Determine the [X, Y] coordinate at the center of the cell enclosing the given text.  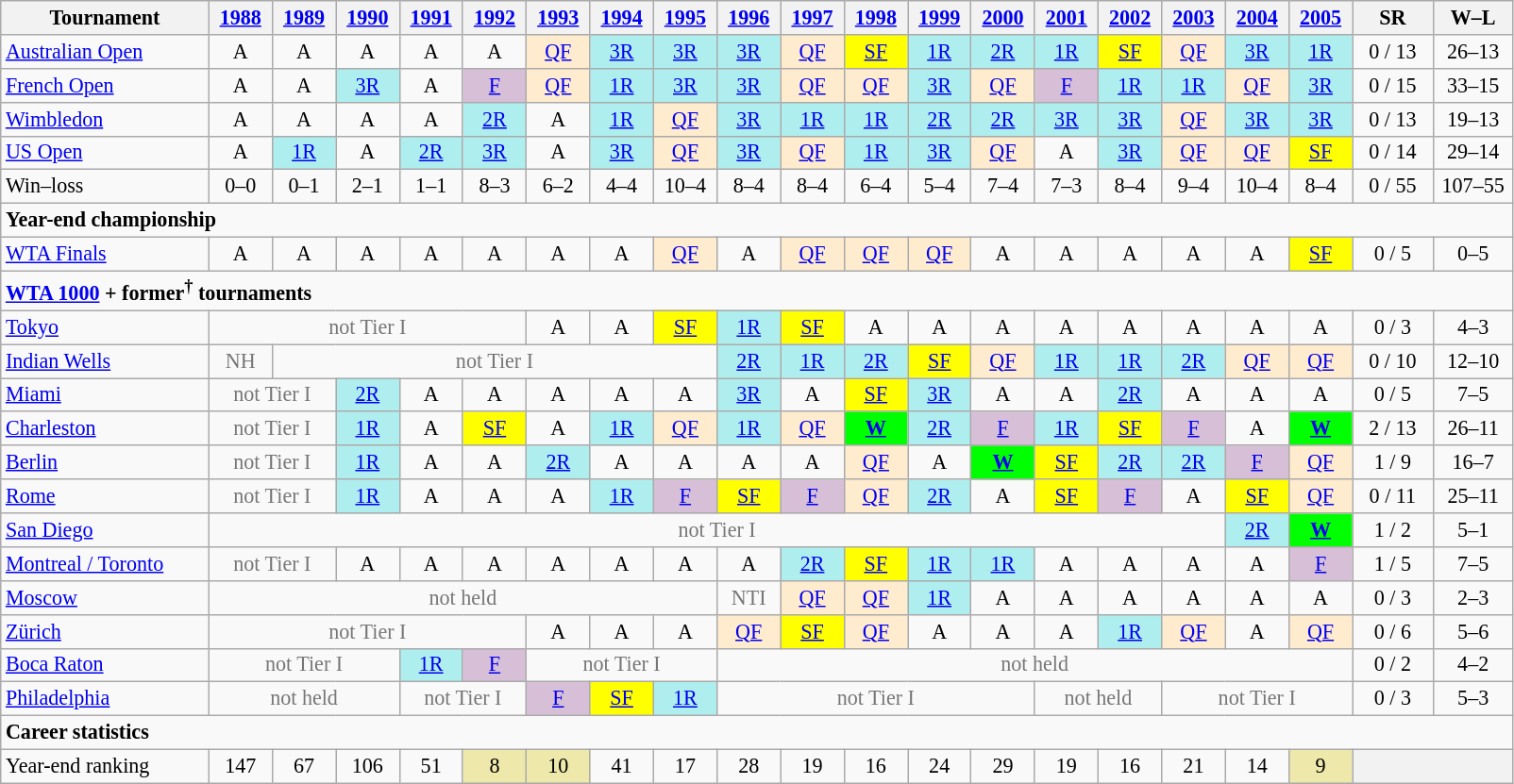
1992 [495, 17]
Wimbledon [105, 119]
Miami [105, 394]
12–10 [1472, 360]
6–2 [559, 187]
0–5 [1472, 254]
1997 [812, 17]
41 [621, 766]
107–55 [1472, 187]
Boca Raton [105, 665]
2003 [1193, 17]
14 [1257, 766]
26–13 [1472, 51]
51 [430, 766]
2000 [1002, 17]
9 [1320, 766]
1995 [685, 17]
1988 [240, 17]
1996 [749, 17]
Tokyo [105, 327]
33–15 [1472, 85]
4–2 [1472, 665]
0–1 [304, 187]
NTI [749, 597]
WTA 1000 + former† tournaments [757, 291]
29–14 [1472, 153]
0 / 55 [1393, 187]
5–6 [1472, 631]
2005 [1320, 17]
1991 [430, 17]
Australian Open [105, 51]
2004 [1257, 17]
Tournament [105, 17]
4–3 [1472, 327]
21 [1193, 766]
67 [304, 766]
1990 [368, 17]
17 [685, 766]
19–13 [1472, 119]
1–1 [430, 187]
NH [240, 360]
2 / 13 [1393, 428]
1989 [304, 17]
1999 [940, 17]
2–1 [368, 187]
26–11 [1472, 428]
Zürich [105, 631]
US Open [105, 153]
0 / 10 [1393, 360]
0 / 2 [1393, 665]
6–4 [876, 187]
25–11 [1472, 496]
Career statistics [757, 732]
28 [749, 766]
0–0 [240, 187]
Year-end championship [757, 220]
1 / 9 [1393, 462]
2001 [1067, 17]
1 / 2 [1393, 530]
SR [1393, 17]
W–L [1472, 17]
106 [368, 766]
Win–loss [105, 187]
7–3 [1067, 187]
10 [559, 766]
9–4 [1193, 187]
1994 [621, 17]
Year-end ranking [105, 766]
24 [940, 766]
Moscow [105, 597]
1 / 5 [1393, 563]
0 / 14 [1393, 153]
5–3 [1472, 699]
Berlin [105, 462]
Indian Wells [105, 360]
2–3 [1472, 597]
French Open [105, 85]
Charleston [105, 428]
San Diego [105, 530]
16–7 [1472, 462]
1998 [876, 17]
5–1 [1472, 530]
8 [495, 766]
8–3 [495, 187]
7–4 [1002, 187]
1993 [559, 17]
2002 [1129, 17]
29 [1002, 766]
Philadelphia [105, 699]
0 / 6 [1393, 631]
4–4 [621, 187]
5–4 [940, 187]
Montreal / Toronto [105, 563]
WTA Finals [105, 254]
Rome [105, 496]
0 / 15 [1393, 85]
0 / 11 [1393, 496]
147 [240, 766]
